Locate the cell with the specified text and output its [X, Y] center coordinate. 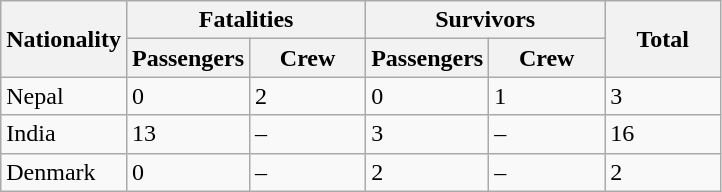
Nepal [64, 96]
Fatalities [246, 20]
Nationality [64, 39]
1 [547, 96]
Survivors [486, 20]
13 [188, 134]
16 [663, 134]
India [64, 134]
Total [663, 39]
Denmark [64, 172]
